Locate the cell with the specified text and output its [x, y] center coordinate. 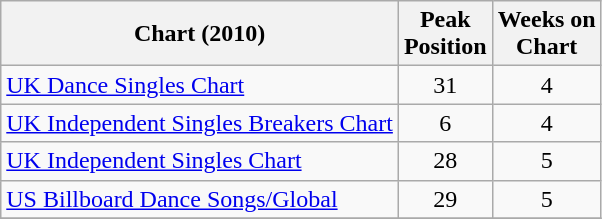
6 [445, 123]
28 [445, 161]
US Billboard Dance Songs/Global [200, 199]
UK Independent Singles Chart [200, 161]
29 [445, 199]
Weeks onChart [546, 34]
31 [445, 85]
UK Independent Singles Breakers Chart [200, 123]
PeakPosition [445, 34]
UK Dance Singles Chart [200, 85]
Chart (2010) [200, 34]
